Scan for the cell matching the given text and deliver its [x, y] coordinate at center. 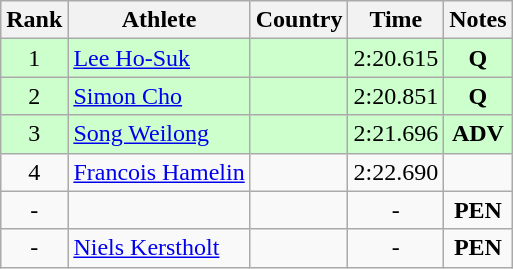
2:20.615 [396, 58]
2:21.696 [396, 134]
4 [34, 172]
Lee Ho-Suk [159, 58]
3 [34, 134]
2:22.690 [396, 172]
2 [34, 96]
2:20.851 [396, 96]
Simon Cho [159, 96]
Country [299, 20]
1 [34, 58]
Niels Kerstholt [159, 248]
Francois Hamelin [159, 172]
ADV [478, 134]
Athlete [159, 20]
Notes [478, 20]
Time [396, 20]
Rank [34, 20]
Song Weilong [159, 134]
